Capture the cell that displays the provided text and extract its [x, y] central coordinate. 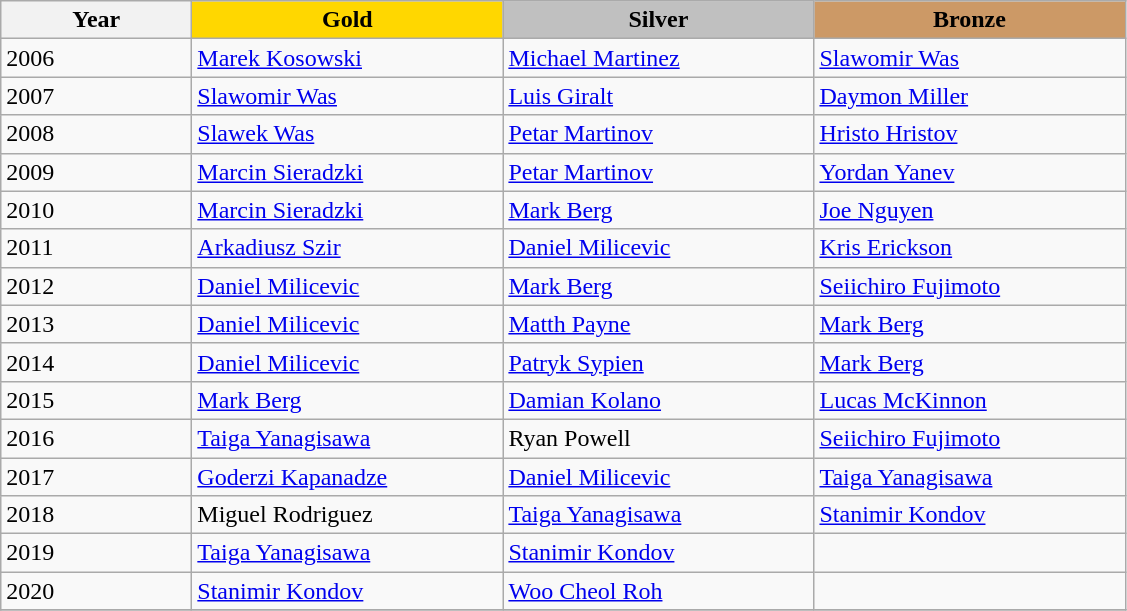
2008 [96, 134]
Gold [348, 20]
Matth Payne [658, 324]
2007 [96, 96]
Patryk Sypien [658, 362]
2019 [96, 553]
Lucas McKinnon [970, 400]
Damian Kolano [658, 400]
Yordan Yanev [970, 172]
2014 [96, 362]
2009 [96, 172]
2020 [96, 591]
Michael Martinez [658, 58]
2011 [96, 248]
2015 [96, 400]
Goderzi Kapanadze [348, 477]
Kris Erickson [970, 248]
2013 [96, 324]
Hristo Hristov [970, 134]
Silver [658, 20]
2010 [96, 210]
Woo Cheol Roh [658, 591]
Luis Giralt [658, 96]
Ryan Powell [658, 438]
Joe Nguyen [970, 210]
Miguel Rodriguez [348, 515]
Marek Kosowski [348, 58]
2017 [96, 477]
2012 [96, 286]
Year [96, 20]
2016 [96, 438]
2006 [96, 58]
Arkadiusz Szir [348, 248]
2018 [96, 515]
Slawek Was [348, 134]
Daymon Miller [970, 96]
Bronze [970, 20]
